Locate the cell with the specified text and output its (X, Y) center coordinate. 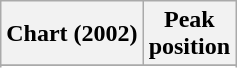
Chart (2002) (72, 34)
Peakposition (189, 34)
